From the cell containing the given text, extract its center point as [X, Y] coordinate. 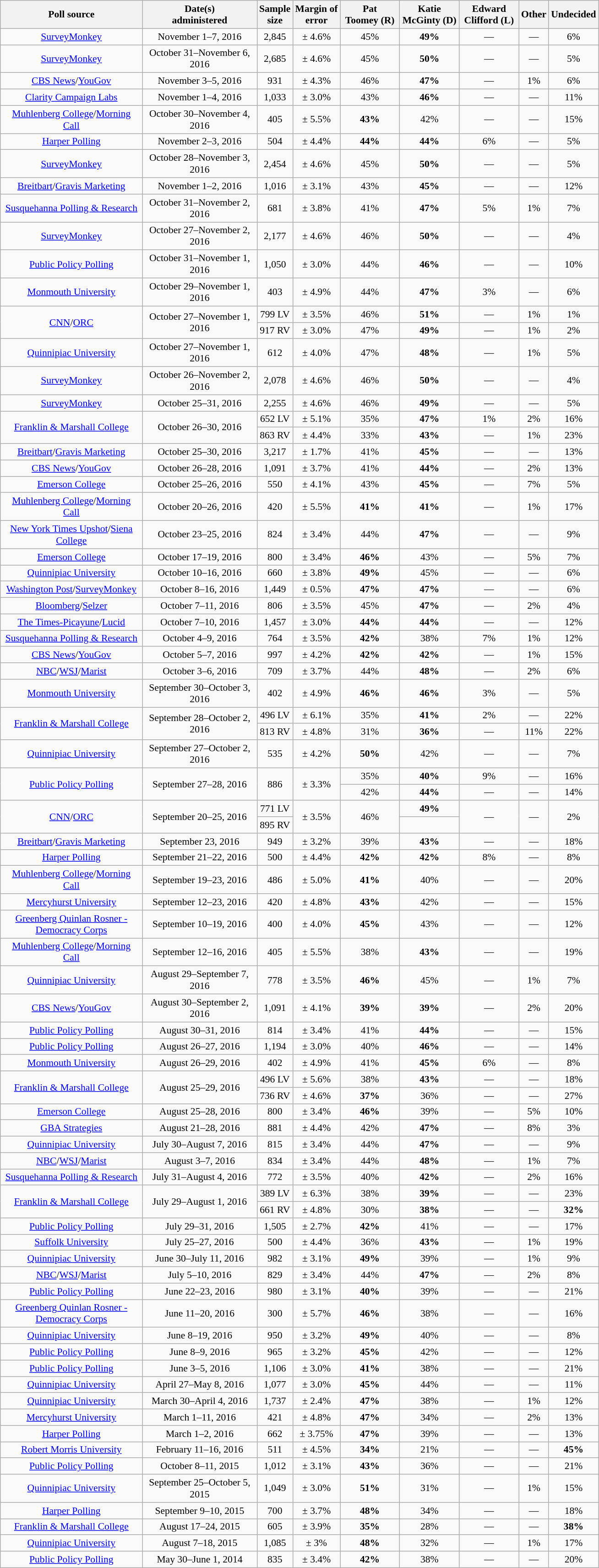
November 2–3, 2016 [200, 142]
1,049 [275, 1489]
November 3–5, 2016 [200, 81]
September 30–October 3, 2016 [200, 694]
486 [275, 880]
30% [370, 1210]
September 28–October 2, 2016 [200, 724]
Bloomberg/Selzer [71, 606]
662 [275, 1434]
1,194 [275, 1047]
± 3.75% [316, 1434]
612 [275, 353]
1,449 [275, 590]
± 4.3% [316, 81]
Washington Post/SurveyMonkey [71, 590]
October 20–26, 2016 [200, 507]
400 [275, 924]
Samplesize [275, 15]
October 23–25, 2016 [200, 535]
October 8–16, 2016 [200, 590]
September 19–23, 2016 [200, 880]
August 25–29, 2016 [200, 1087]
June 30–July 11, 2016 [200, 1259]
700 [275, 1511]
997 [275, 655]
October 26–28, 2016 [200, 468]
June 11–20, 2016 [200, 1314]
1,457 [275, 622]
October 25–31, 2016 [200, 403]
August 7–18, 2015 [200, 1543]
37% [370, 1096]
March 30–April 4, 2016 [200, 1401]
814 [275, 1030]
September 21–22, 2016 [200, 858]
815 [275, 1145]
403 [275, 292]
August 26–29, 2016 [200, 1063]
550 [275, 485]
1,085 [275, 1543]
August 30–31, 2016 [200, 1030]
June 8–9, 2016 [200, 1352]
980 [275, 1291]
± 6.1% [316, 716]
October 10–16, 2016 [200, 573]
October 30–November 4, 2016 [200, 119]
2,177 [275, 236]
November 1–4, 2016 [200, 98]
764 [275, 639]
September 25–October 5, 2015 [200, 1489]
Clarity Campaign Labs [71, 98]
October 26–November 2, 2016 [200, 381]
881 [275, 1128]
September 27–October 2, 2016 [200, 754]
2,255 [275, 403]
± 5.7% [316, 1314]
681 [275, 208]
± 2.4% [316, 1401]
Undecided [573, 15]
July 29–31, 2016 [200, 1226]
± 2.7% [316, 1226]
834 [275, 1161]
1,016 [275, 186]
August 21–28, 2016 [200, 1128]
October 27–November 2, 2016 [200, 236]
829 [275, 1275]
300 [275, 1314]
August 26–27, 2016 [200, 1047]
October 26–30, 2016 [200, 427]
April 27–May 8, 2016 [200, 1385]
September 23, 2016 [200, 841]
949 [275, 841]
504 [275, 142]
September 27–28, 2016 [200, 784]
965 [275, 1352]
1,106 [275, 1368]
Date(s)administered [200, 15]
March 1–11, 2016 [200, 1417]
July 29–August 1, 2016 [200, 1202]
October 31–November 6, 2016 [200, 59]
1,050 [275, 264]
2,845 [275, 37]
October 7–11, 2016 [200, 606]
806 [275, 606]
August 17–24, 2015 [200, 1527]
November 1–7, 2016 [200, 37]
421 [275, 1417]
1,033 [275, 98]
± 5.6% [316, 1079]
Poll source [71, 15]
September 20–25, 2016 [200, 817]
895 RV [275, 825]
August 3–7, 2016 [200, 1161]
605 [275, 1527]
Suffolk University [71, 1242]
The Times-Picayune/Lucid [71, 622]
GBA Strategies [71, 1128]
799 LV [275, 314]
917 RV [275, 331]
± 3% [316, 1543]
± 1.7% [316, 452]
661 RV [275, 1210]
July 31–August 4, 2016 [200, 1177]
± 6.3% [316, 1194]
835 [275, 1560]
July 5–10, 2016 [200, 1275]
2,685 [275, 59]
771 LV [275, 809]
1,505 [275, 1226]
June 22–23, 2016 [200, 1291]
March 1–2, 2016 [200, 1434]
824 [275, 535]
778 [275, 980]
September 9–10, 2015 [200, 1511]
October 31–November 1, 2016 [200, 264]
July 25–27, 2016 [200, 1242]
± 3.3% [316, 784]
2,078 [275, 381]
October 31–November 2, 2016 [200, 208]
931 [275, 81]
1,012 [275, 1466]
August 29–September 7, 2016 [200, 980]
PatToomey (R) [370, 15]
October 8–11, 2015 [200, 1466]
October 25–30, 2016 [200, 452]
± 5.1% [316, 419]
June 8–19, 2016 [200, 1336]
2,454 [275, 164]
± 5.0% [316, 880]
September 12–16, 2016 [200, 952]
October 28–November 3, 2016 [200, 164]
709 [275, 671]
886 [275, 784]
February 11–16, 2016 [200, 1450]
August 30–September 2, 2016 [200, 1008]
652 LV [275, 419]
August 25–28, 2016 [200, 1112]
New York Times Upshot/Siena College [71, 535]
± 4.5% [316, 1450]
± 0.5% [316, 590]
863 RV [275, 436]
33% [370, 436]
27% [573, 1096]
KatieMcGinty (D) [430, 15]
982 [275, 1259]
511 [275, 1450]
± 3.9% [316, 1527]
950 [275, 1336]
EdwardClifford (L) [489, 15]
November 1–2, 2016 [200, 186]
October 7–10, 2016 [200, 622]
May 30–June 1, 2014 [200, 1560]
October 17–19, 2016 [200, 557]
October 5–7, 2016 [200, 655]
535 [275, 754]
736 RV [275, 1096]
October 3–6, 2016 [200, 671]
October 4–9, 2016 [200, 639]
813 RV [275, 732]
Other [534, 15]
October 29–November 1, 2016 [200, 292]
3,217 [275, 452]
Margin oferror [316, 15]
October 25–26, 2016 [200, 485]
1,737 [275, 1401]
772 [275, 1177]
September 10–19, 2016 [200, 924]
June 3–5, 2016 [200, 1368]
September 12–23, 2016 [200, 902]
389 LV [275, 1194]
660 [275, 573]
28% [430, 1527]
July 30–August 7, 2016 [200, 1145]
1,077 [275, 1385]
Robert Morris University [71, 1450]
